Pinpoint the cell where the given text exists, returning its [x, y] midpoint coordinate. 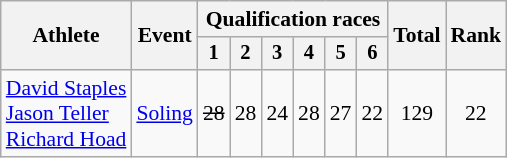
27 [341, 114]
6 [372, 54]
David StaplesJason TellerRichard Hoad [66, 114]
2 [246, 54]
24 [277, 114]
1 [214, 54]
4 [309, 54]
Qualification races [293, 19]
5 [341, 54]
Soling [164, 114]
Event [164, 36]
129 [416, 114]
Total [416, 36]
Athlete [66, 36]
Rank [476, 36]
3 [277, 54]
